Capture the cell that displays the provided text and extract its (x, y) central coordinate. 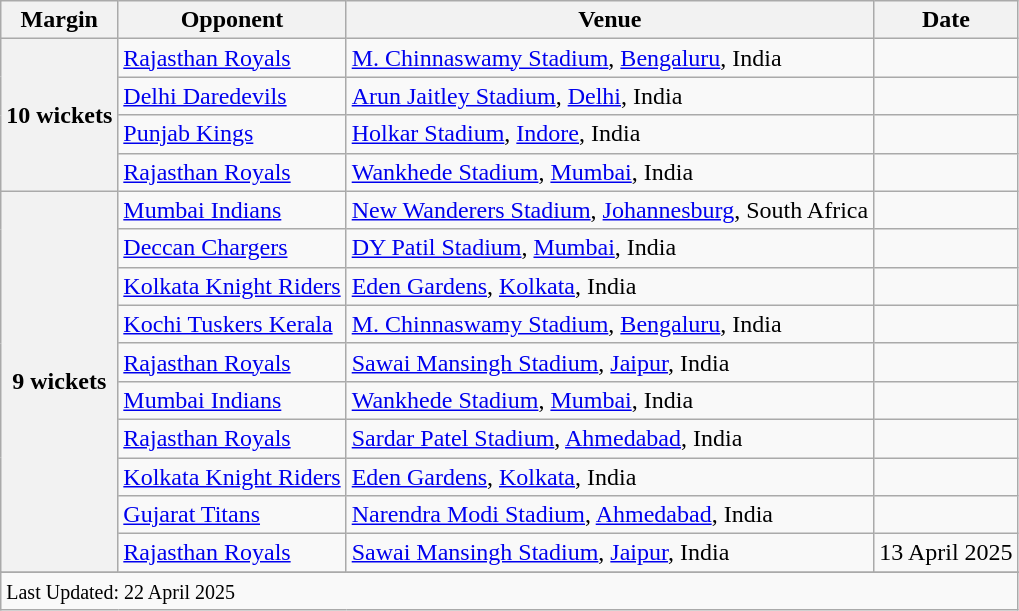
Punjab Kings (232, 134)
Holkar Stadium, Indore, India (610, 134)
Opponent (232, 20)
Margin (60, 20)
Sardar Patel Stadium, Ahmedabad, India (610, 438)
13 April 2025 (946, 553)
Date (946, 20)
Deccan Chargers (232, 248)
9 wickets (60, 382)
Gujarat Titans (232, 515)
Narendra Modi Stadium, Ahmedabad, India (610, 515)
Arun Jaitley Stadium, Delhi, India (610, 96)
DY Patil Stadium, Mumbai, India (610, 248)
Last Updated: 22 April 2025 (510, 591)
Venue (610, 20)
Delhi Daredevils (232, 96)
Kochi Tuskers Kerala (232, 324)
New Wanderers Stadium, Johannesburg, South Africa (610, 210)
10 wickets (60, 115)
